Return (X, Y) of the center of cell containing provided text 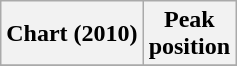
Peakposition (189, 34)
Chart (2010) (72, 34)
